Detect which cell encompasses the target text, then output its [X, Y] center coordinate. 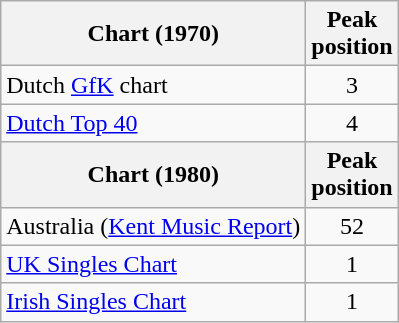
Dutch Top 40 [154, 123]
52 [352, 226]
Chart (1980) [154, 174]
Irish Singles Chart [154, 302]
UK Singles Chart [154, 264]
Australia (Kent Music Report) [154, 226]
Dutch GfK chart [154, 85]
4 [352, 123]
Chart (1970) [154, 34]
3 [352, 85]
